For the text-containing cell, return its midpoint in [X, Y] coordinate format. 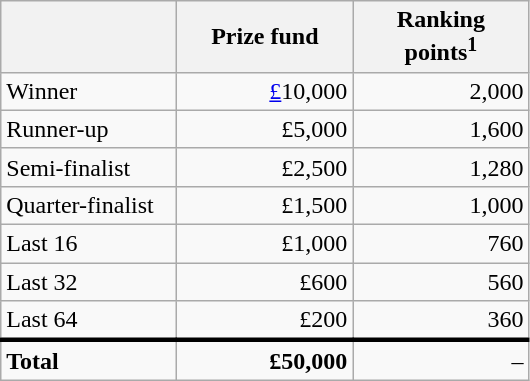
– [441, 360]
£600 [265, 282]
Winner [89, 91]
Last 64 [89, 321]
1,000 [441, 205]
2,000 [441, 91]
Runner-up [89, 129]
£10,000 [265, 91]
Total [89, 360]
Ranking points1 [441, 37]
1,600 [441, 129]
1,280 [441, 167]
360 [441, 321]
Last 32 [89, 282]
£200 [265, 321]
£50,000 [265, 360]
£5,000 [265, 129]
Last 16 [89, 244]
Quarter-finalist [89, 205]
£1,500 [265, 205]
Prize fund [265, 37]
560 [441, 282]
£1,000 [265, 244]
Semi-finalist [89, 167]
£2,500 [265, 167]
760 [441, 244]
